Extract the [x, y] coordinate from the center of the cell holding the provided text.  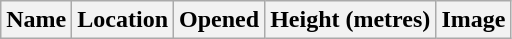
Image [474, 20]
Name [36, 20]
Opened [220, 20]
Location [123, 20]
Height (metres) [350, 20]
